Capture the cell that displays the provided text and extract its (X, Y) central coordinate. 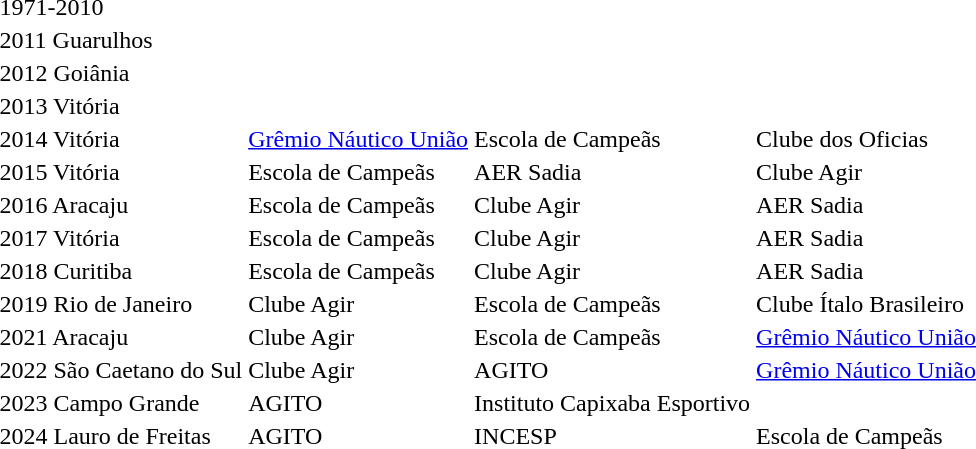
Grêmio Náutico União (358, 139)
Instituto Capixaba Esportivo (612, 403)
AER Sadia (612, 172)
